Extract the [x, y] coordinate from the center of the cell holding the provided text.  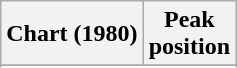
Chart (1980) [72, 34]
Peak position [189, 34]
